Identify which cell holds the provided text, then report its [X, Y] central coordinate. 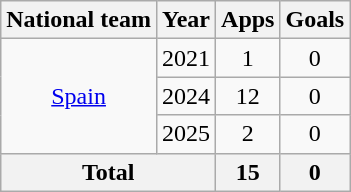
12 [248, 96]
Apps [248, 20]
2024 [186, 96]
2021 [186, 58]
15 [248, 172]
2 [248, 134]
National team [79, 20]
2025 [186, 134]
1 [248, 58]
Spain [79, 96]
Goals [315, 20]
Year [186, 20]
Total [108, 172]
